Output the (X, Y) coordinate of the center of the cell containing the given text.  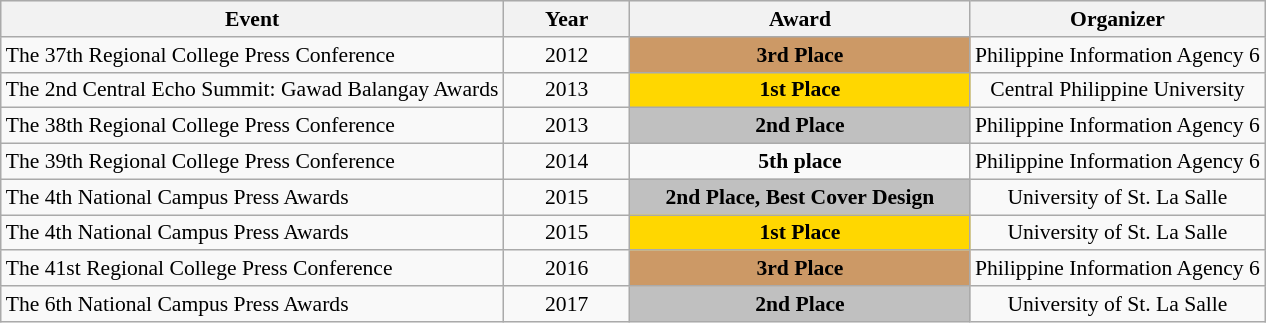
2012 (566, 55)
The 2nd Central Echo Summit: Gawad Balangay Awards (252, 90)
2016 (566, 269)
2017 (566, 304)
Year (566, 19)
5th place (800, 162)
The 38th Regional College Press Conference (252, 126)
The 41st Regional College Press Conference (252, 269)
Event (252, 19)
The 6th National Campus Press Awards (252, 304)
Central Philippine University (1118, 90)
Organizer (1118, 19)
2nd Place, Best Cover Design (800, 197)
The 39th Regional College Press Conference (252, 162)
Award (800, 19)
The 37th Regional College Press Conference (252, 55)
2014 (566, 162)
